Output the (X, Y) coordinate of the center of the cell containing the given text.  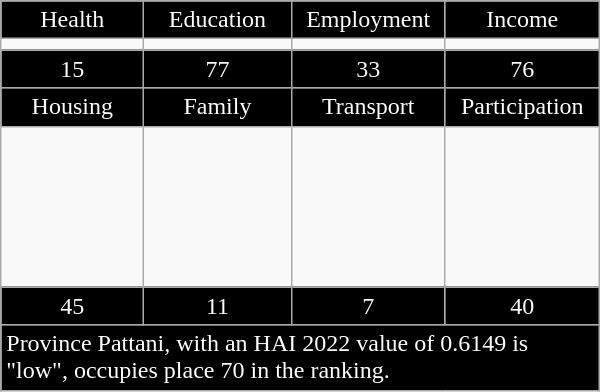
7 (368, 306)
40 (522, 306)
Housing (72, 107)
Family (218, 107)
76 (522, 69)
33 (368, 69)
11 (218, 306)
Province Pattani, with an HAI 2022 value of 0.6149 is "low", occupies place 70 in the ranking. (300, 358)
Transport (368, 107)
Employment (368, 20)
Health (72, 20)
15 (72, 69)
45 (72, 306)
Education (218, 20)
Participation (522, 107)
Income (522, 20)
77 (218, 69)
